Detect which cell encompasses the target text, then output its (X, Y) center coordinate. 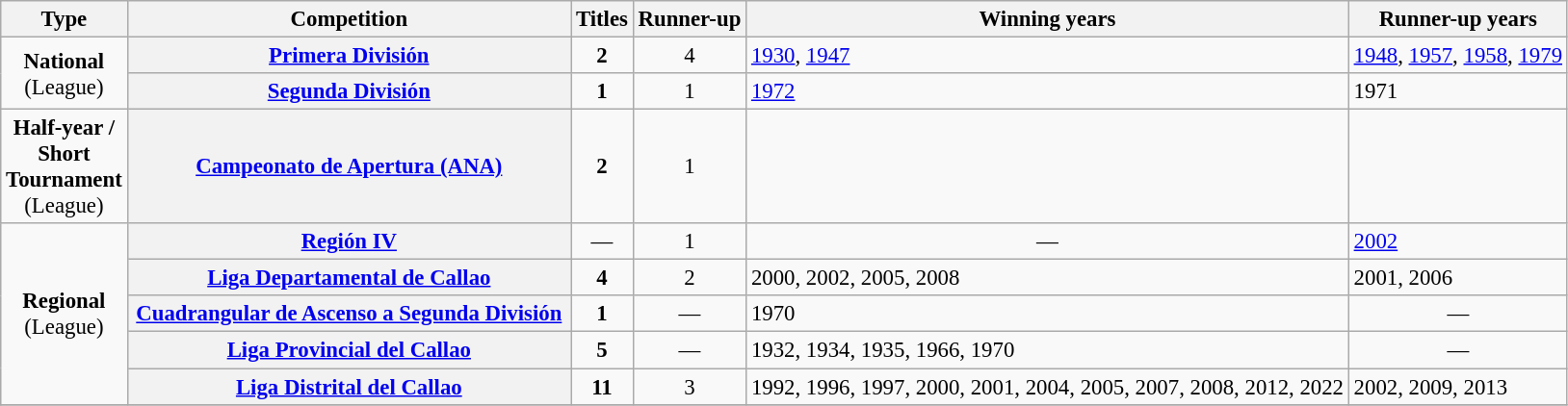
1970 (1048, 315)
Regional(League) (64, 314)
Liga Provincial del Callao (349, 350)
Type (64, 19)
1971 (1458, 91)
1930, 1947 (1048, 56)
1932, 1934, 1935, 1966, 1970 (1048, 350)
2002 (1458, 241)
Winning years (1048, 19)
Primera División (349, 56)
Competition (349, 19)
Región IV (349, 241)
Titles (603, 19)
1992, 1996, 1997, 2000, 2001, 2004, 2005, 2007, 2008, 2012, 2022 (1048, 387)
2000, 2002, 2005, 2008 (1048, 278)
Segunda División (349, 91)
2001, 2006 (1458, 278)
Runner-up (690, 19)
Liga Departamental de Callao (349, 278)
Runner-up years (1458, 19)
2002, 2009, 2013 (1458, 387)
Campeonato de Apertura (ANA) (349, 167)
11 (603, 387)
Cuadrangular de Ascenso a Segunda División (349, 315)
5 (603, 350)
1972 (1048, 91)
Half-year /ShortTournament(League) (64, 167)
1948, 1957, 1958, 1979 (1458, 56)
3 (690, 387)
National(League) (64, 73)
Liga Distrital del Callao (349, 387)
